Scan for the cell matching the given text and deliver its (X, Y) coordinate at center. 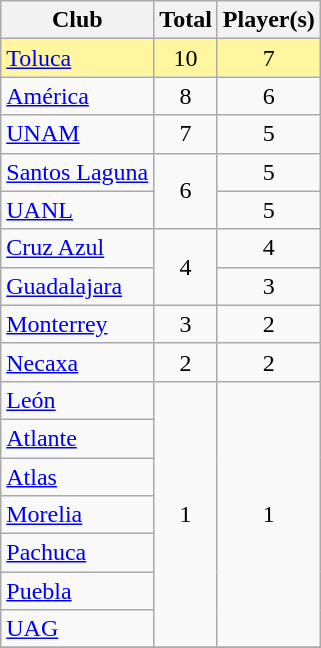
Pachuca (78, 553)
Necaxa (78, 362)
Total (186, 20)
Atlante (78, 438)
UNAM (78, 134)
UANL (78, 210)
8 (186, 96)
10 (186, 58)
Cruz Azul (78, 248)
Atlas (78, 477)
Monterrey (78, 324)
Puebla (78, 591)
Morelia (78, 515)
Toluca (78, 58)
Club (78, 20)
UAG (78, 629)
Player(s) (268, 20)
Santos Laguna (78, 172)
León (78, 400)
Guadalajara (78, 286)
América (78, 96)
